Locate the cell with the specified text and output its (x, y) center coordinate. 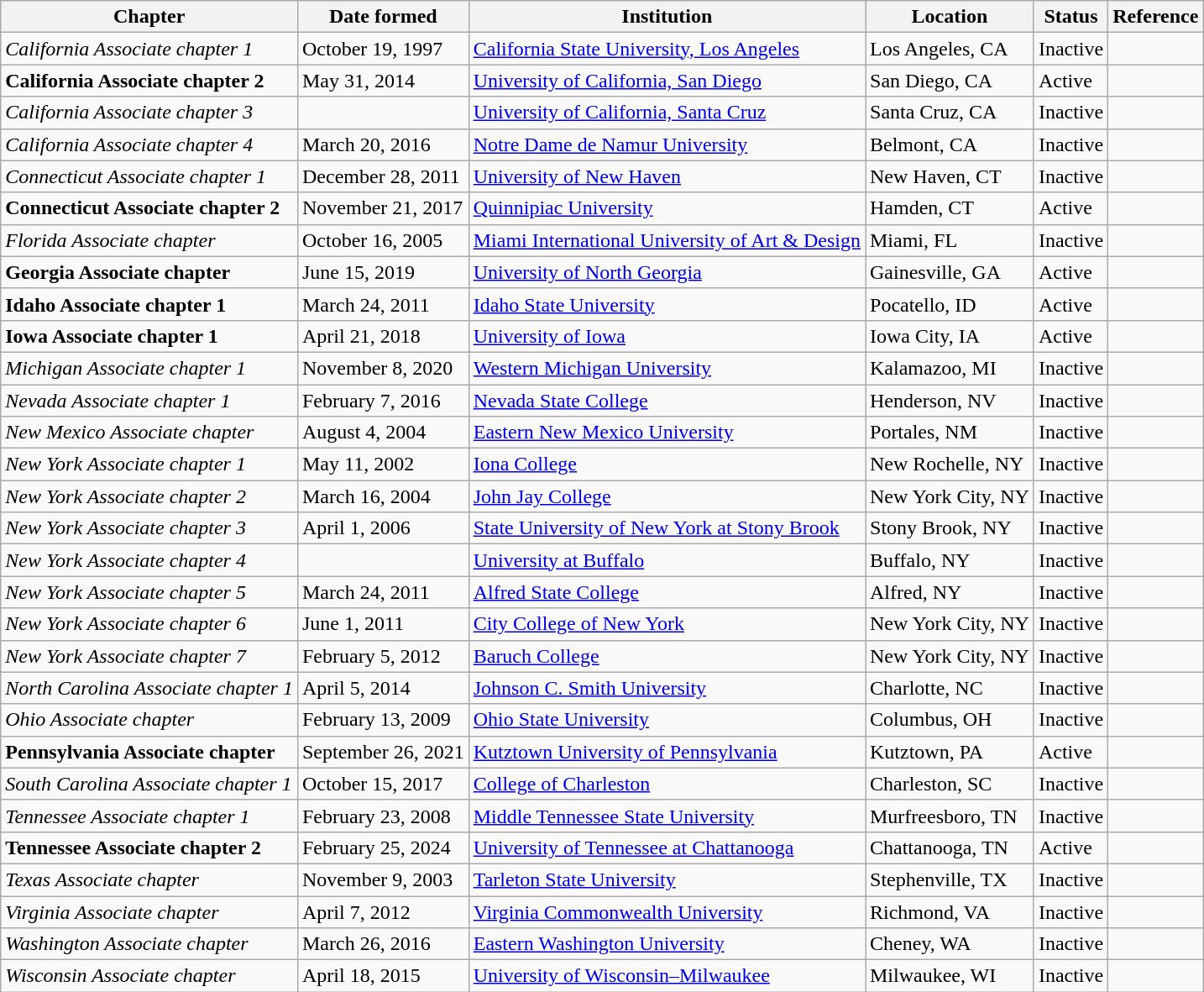
Kutztown University of Pennsylvania (667, 752)
Hamden, CT (949, 208)
Quinnipiac University (667, 208)
Nevada State College (667, 401)
Texas Associate chapter (149, 879)
Johnson C. Smith University (667, 688)
University of Iowa (667, 336)
Ohio State University (667, 720)
Iona College (667, 465)
Tennessee Associate chapter 2 (149, 848)
Western Michigan University (667, 368)
Idaho State University (667, 304)
March 20, 2016 (383, 144)
April 21, 2018 (383, 336)
November 8, 2020 (383, 368)
February 25, 2024 (383, 848)
Los Angeles, CA (949, 49)
April 5, 2014 (383, 688)
May 31, 2014 (383, 81)
Florida Associate chapter (149, 240)
Baruch College (667, 656)
Notre Dame de Namur University (667, 144)
Columbus, OH (949, 720)
Pocatello, ID (949, 304)
October 19, 1997 (383, 49)
August 4, 2004 (383, 433)
February 23, 2008 (383, 816)
Richmond, VA (949, 911)
San Diego, CA (949, 81)
Ohio Associate chapter (149, 720)
March 16, 2004 (383, 496)
Connecticut Associate chapter 2 (149, 208)
College of Charleston (667, 784)
Chapter (149, 17)
Wisconsin Associate chapter (149, 976)
Institution (667, 17)
Middle Tennessee State University (667, 816)
June 1, 2011 (383, 624)
March 26, 2016 (383, 944)
North Carolina Associate chapter 1 (149, 688)
April 18, 2015 (383, 976)
Gainesville, GA (949, 272)
October 16, 2005 (383, 240)
November 21, 2017 (383, 208)
Tarleton State University (667, 879)
Reference (1155, 17)
September 26, 2021 (383, 752)
Pennsylvania Associate chapter (149, 752)
New York Associate chapter 1 (149, 465)
Milwaukee, WI (949, 976)
Portales, NM (949, 433)
Buffalo, NY (949, 560)
Georgia Associate chapter (149, 272)
Iowa City, IA (949, 336)
Tennessee Associate chapter 1 (149, 816)
University of Tennessee at Chattanooga (667, 848)
May 11, 2002 (383, 465)
City College of New York (667, 624)
New York Associate chapter 6 (149, 624)
California Associate chapter 2 (149, 81)
June 15, 2019 (383, 272)
University of Wisconsin–Milwaukee (667, 976)
February 7, 2016 (383, 401)
New York Associate chapter 2 (149, 496)
Status (1071, 17)
New Rochelle, NY (949, 465)
Charlotte, NC (949, 688)
Kalamazoo, MI (949, 368)
University of New Haven (667, 176)
April 1, 2006 (383, 528)
State University of New York at Stony Brook (667, 528)
California Associate chapter 3 (149, 113)
Connecticut Associate chapter 1 (149, 176)
New York Associate chapter 3 (149, 528)
New York Associate chapter 4 (149, 560)
Kutztown, PA (949, 752)
California Associate chapter 1 (149, 49)
John Jay College (667, 496)
Stephenville, TX (949, 879)
New Mexico Associate chapter (149, 433)
December 28, 2011 (383, 176)
Alfred, NY (949, 592)
Murfreesboro, TN (949, 816)
California State University, Los Angeles (667, 49)
New York Associate chapter 5 (149, 592)
Virginia Associate chapter (149, 911)
February 5, 2012 (383, 656)
February 13, 2009 (383, 720)
Miami International University of Art & Design (667, 240)
California Associate chapter 4 (149, 144)
South Carolina Associate chapter 1 (149, 784)
Nevada Associate chapter 1 (149, 401)
Chattanooga, TN (949, 848)
Cheney, WA (949, 944)
Santa Cruz, CA (949, 113)
Henderson, NV (949, 401)
October 15, 2017 (383, 784)
Eastern New Mexico University (667, 433)
Date formed (383, 17)
Eastern Washington University (667, 944)
Alfred State College (667, 592)
University at Buffalo (667, 560)
New York Associate chapter 7 (149, 656)
Location (949, 17)
Charleston, SC (949, 784)
University of California, San Diego (667, 81)
Miami, FL (949, 240)
University of North Georgia (667, 272)
Iowa Associate chapter 1 (149, 336)
New Haven, CT (949, 176)
November 9, 2003 (383, 879)
Belmont, CA (949, 144)
University of California, Santa Cruz (667, 113)
Virginia Commonwealth University (667, 911)
Washington Associate chapter (149, 944)
Idaho Associate chapter 1 (149, 304)
Stony Brook, NY (949, 528)
Michigan Associate chapter 1 (149, 368)
April 7, 2012 (383, 911)
